For the text-containing cell, return its midpoint in (x, y) coordinate format. 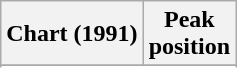
Chart (1991) (72, 34)
Peakposition (189, 34)
